Return the [X, Y] coordinate for the center point of the cell that contains the specified text.  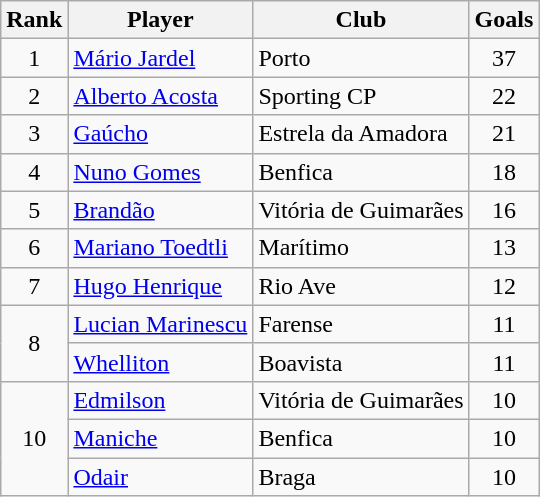
7 [34, 286]
Odair [160, 477]
37 [504, 58]
Lucian Marinescu [160, 324]
Rio Ave [361, 286]
2 [34, 96]
Mariano Toedtli [160, 248]
22 [504, 96]
18 [504, 172]
Sporting CP [361, 96]
8 [34, 343]
Nuno Gomes [160, 172]
Braga [361, 477]
Brandão [160, 210]
Edmilson [160, 400]
Player [160, 20]
Marítimo [361, 248]
Mário Jardel [160, 58]
5 [34, 210]
16 [504, 210]
Gaúcho [160, 134]
1 [34, 58]
Boavista [361, 362]
13 [504, 248]
21 [504, 134]
4 [34, 172]
3 [34, 134]
Rank [34, 20]
Alberto Acosta [160, 96]
12 [504, 286]
6 [34, 248]
Maniche [160, 438]
Estrela da Amadora [361, 134]
Hugo Henrique [160, 286]
Goals [504, 20]
Farense [361, 324]
Club [361, 20]
Whelliton [160, 362]
Porto [361, 58]
